Extract the [X, Y] coordinate from the center of the cell holding the provided text.  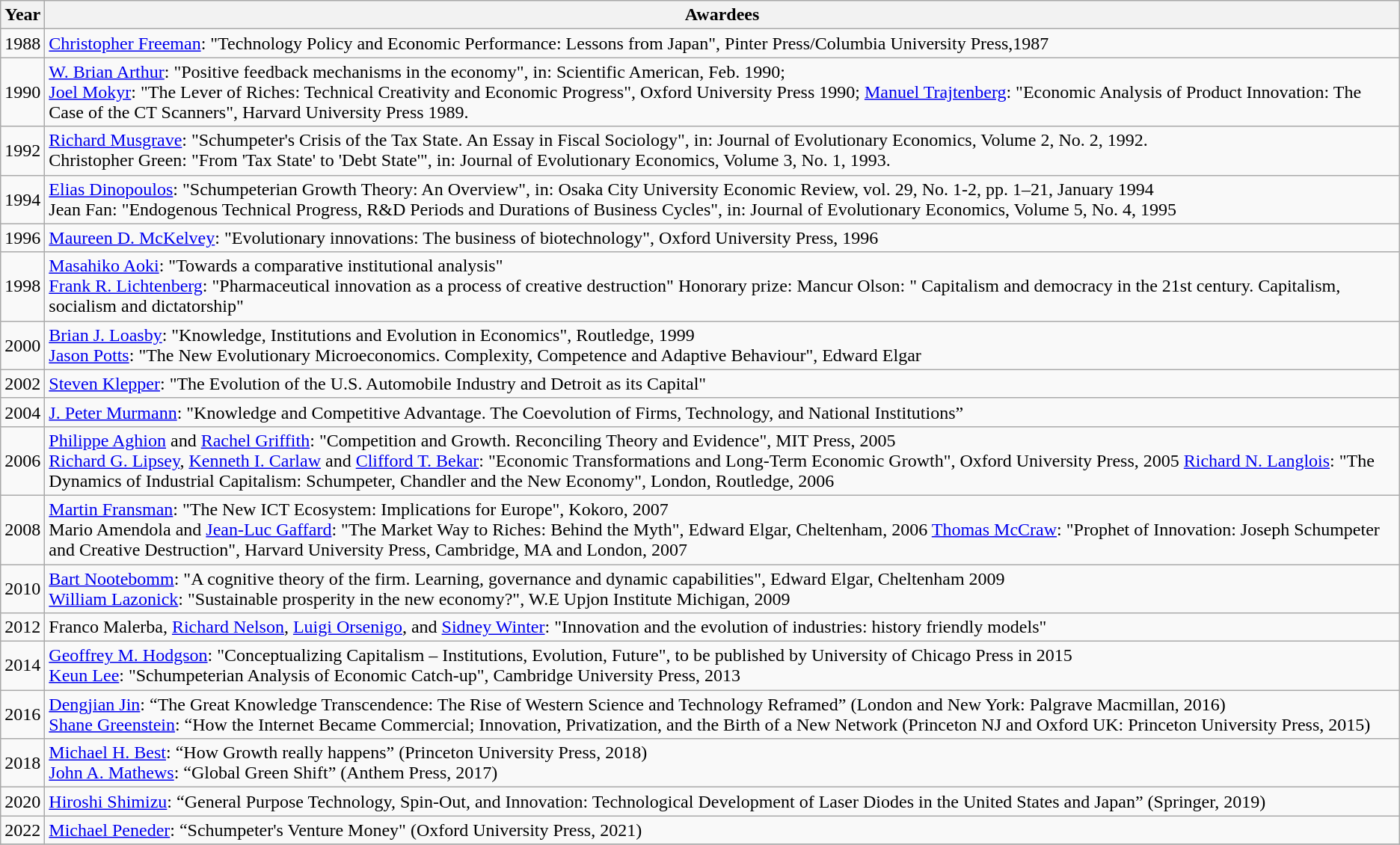
2004 [22, 412]
Steven Klepper: "The Evolution of the U.S. Automobile Industry and Detroit as its Capital" [722, 384]
2022 [22, 830]
Michael H. Best: “How Growth really happens” (Princeton University Press, 2018)John A. Mathews: “Global Green Shift” (Anthem Press, 2017) [722, 763]
2012 [22, 627]
1990 [22, 92]
Franco Malerba, Richard Nelson, Luigi Orsenigo, and Sidney Winter: "Innovation and the evolution of industries: history friendly models" [722, 627]
1996 [22, 238]
1998 [22, 286]
Christopher Freeman: "Technology Policy and Economic Performance: Lessons from Japan", Pinter Press/Columbia University Press,1987 [722, 43]
Year [22, 15]
1994 [22, 199]
J. Peter Murmann: "Knowledge and Competitive Advantage. The Coevolution of Firms, Technology, and National Institutions” [722, 412]
2002 [22, 384]
2014 [22, 666]
2006 [22, 461]
2010 [22, 588]
1988 [22, 43]
2008 [22, 529]
Michael Peneder: “Schumpeter's Venture Money" (Oxford University Press, 2021) [722, 830]
Awardees [722, 15]
2018 [22, 763]
2016 [22, 715]
2020 [22, 802]
1992 [22, 151]
Maureen D. McKelvey: "Evolutionary innovations: The business of biotechnology", Oxford University Press, 1996 [722, 238]
2000 [22, 345]
